Identify which cell holds the provided text, then report its (x, y) central coordinate. 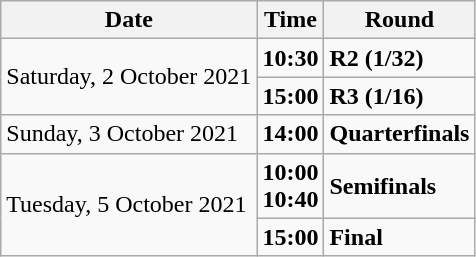
10:30 (290, 58)
Time (290, 20)
R2 (1/32) (400, 58)
Final (400, 237)
Tuesday, 5 October 2021 (129, 204)
14:00 (290, 134)
Round (400, 20)
Semifinals (400, 186)
Sunday, 3 October 2021 (129, 134)
Quarterfinals (400, 134)
Saturday, 2 October 2021 (129, 77)
R3 (1/16) (400, 96)
10:0010:40 (290, 186)
Date (129, 20)
